Return the (x, y) coordinate for the center point of the cell that contains the specified text.  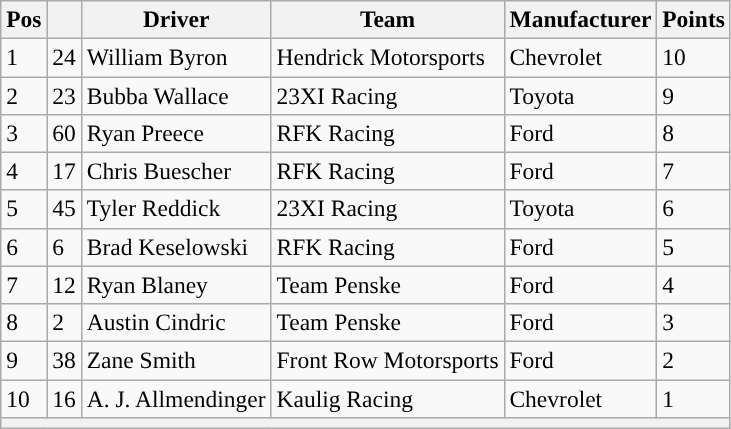
Tyler Reddick (176, 209)
38 (64, 360)
Front Row Motorsports (388, 360)
William Byron (176, 57)
Austin Cindric (176, 322)
60 (64, 133)
A. J. Allmendinger (176, 398)
16 (64, 398)
Pos (24, 19)
Bubba Wallace (176, 95)
Kaulig Racing (388, 398)
12 (64, 285)
Hendrick Motorsports (388, 57)
Team (388, 19)
17 (64, 171)
Brad Keselowski (176, 247)
Ryan Preece (176, 133)
45 (64, 209)
Ryan Blaney (176, 285)
Manufacturer (580, 19)
Chris Buescher (176, 171)
Driver (176, 19)
24 (64, 57)
Zane Smith (176, 360)
Points (694, 19)
23 (64, 95)
